Extract the (x, y) coordinate from the center of the cell holding the provided text.  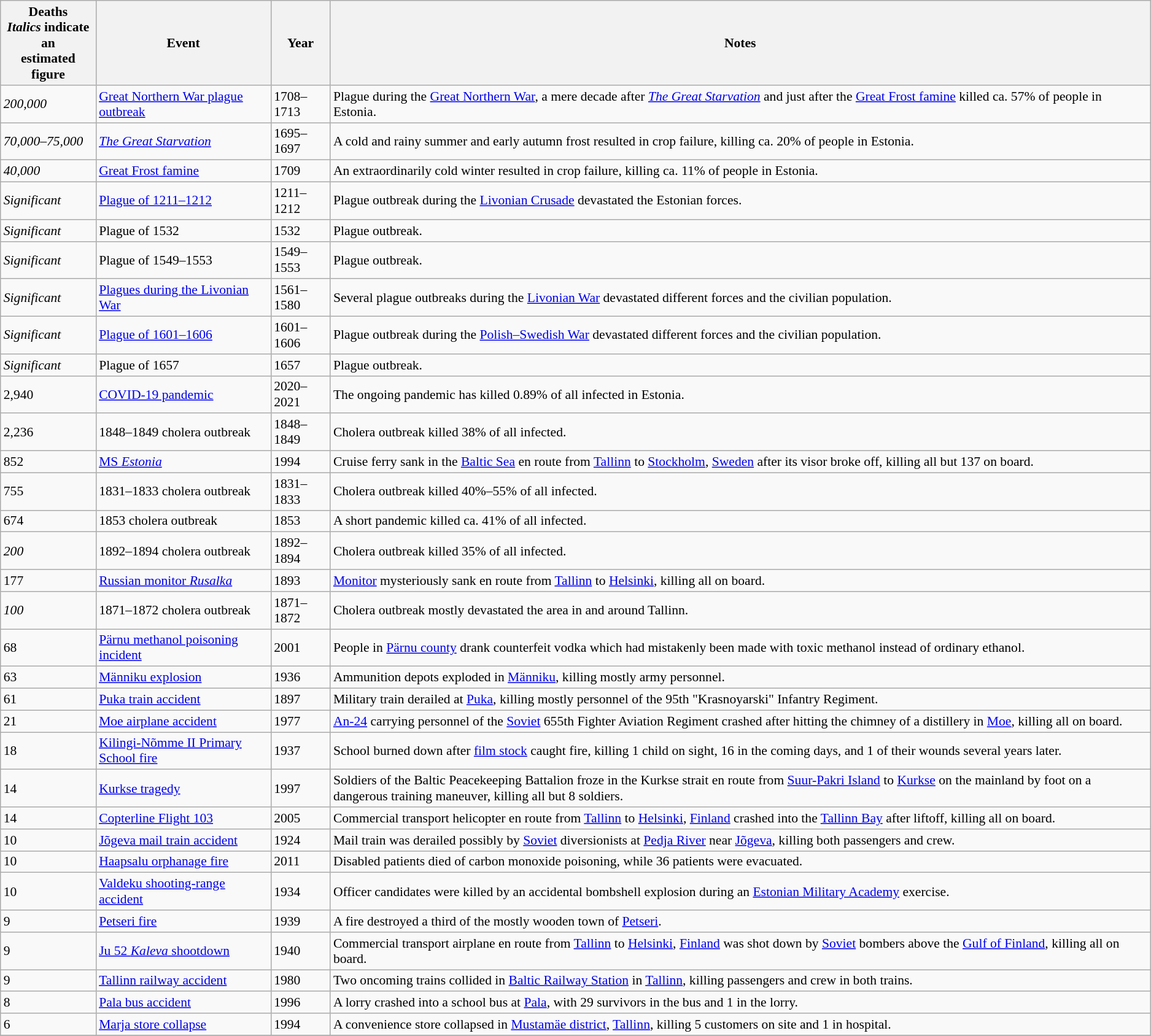
Valdeku shooting-range accident (183, 891)
Cholera outbreak killed 38% of all infected. (740, 432)
1936 (301, 678)
68 (48, 648)
Officer candidates were killed by an accidental bombshell explosion during an Estonian Military Academy exercise. (740, 891)
200 (48, 551)
1939 (301, 921)
Cruise ferry sank in the Baltic Sea en route from Tallinn to Stockholm, Sweden after its visor broke off, killing all but 137 on board. (740, 462)
Männiku explosion (183, 678)
1996 (301, 1003)
2,236 (48, 432)
40,000 (48, 171)
21 (48, 721)
1853 (301, 521)
1695–1697 (301, 141)
Deaths Italics indicate anestimated figure (48, 43)
Plagues during the Livonian War (183, 298)
2001 (301, 648)
2005 (301, 818)
1657 (301, 365)
63 (48, 678)
755 (48, 491)
2011 (301, 862)
852 (48, 462)
Plague of 1657 (183, 365)
1937 (301, 751)
The Great Starvation (183, 141)
A lorry crashed into a school bus at Pala, with 29 survivors in the bus and 1 in the lorry. (740, 1003)
Plague of 1211–1212 (183, 201)
Petseri fire (183, 921)
1532 (301, 231)
61 (48, 700)
Cholera outbreak killed 40%–55% of all infected. (740, 491)
70,000–75,000 (48, 141)
Haapsalu orphanage fire (183, 862)
1980 (301, 981)
18 (48, 751)
A fire destroyed a third of the mostly wooden town of Petseri. (740, 921)
Plague outbreak during the Livonian Crusade devastated the Estonian forces. (740, 201)
1997 (301, 788)
1934 (301, 891)
Cholera outbreak mostly devastated the area in and around Tallinn. (740, 610)
Monitor mysteriously sank en route from Tallinn to Helsinki, killing all on board. (740, 581)
1853 cholera outbreak (183, 521)
1211–1212 (301, 201)
Puka train accident (183, 700)
An extraordinarily cold winter resulted in crop failure, killing ca. 11% of people in Estonia. (740, 171)
2020–2021 (301, 394)
1848–1849 cholera outbreak (183, 432)
A short pandemic killed ca. 41% of all infected. (740, 521)
8 (48, 1003)
Russian monitor Rusalka (183, 581)
Great Northern War plague outbreak (183, 104)
Marja store collapse (183, 1024)
Ammunition depots exploded in Männiku, killing mostly army personnel. (740, 678)
1561–1580 (301, 298)
200,000 (48, 104)
1924 (301, 840)
Jõgeva mail train accident (183, 840)
Plague of 1601–1606 (183, 335)
A cold and rainy summer and early autumn frost resulted in crop failure, killing ca. 20% of people in Estonia. (740, 141)
2,940 (48, 394)
6 (48, 1024)
674 (48, 521)
1892–1894 (301, 551)
Plague of 1549–1553 (183, 260)
Event (183, 43)
Plague outbreak during the Polish–Swedish War devastated different forces and the civilian population. (740, 335)
School burned down after film stock caught fire, killing 1 child on sight, 16 in the coming days, and 1 of their wounds several years later. (740, 751)
Plague of 1532 (183, 231)
177 (48, 581)
Ju 52 Kaleva shootdown (183, 951)
Military train derailed at Puka, killing mostly personnel of the 95th "Krasnoyarski" Infantry Regiment. (740, 700)
Cholera outbreak killed 35% of all infected. (740, 551)
1871–1872 (301, 610)
Notes (740, 43)
Great Frost famine (183, 171)
COVID-19 pandemic (183, 394)
100 (48, 610)
1892–1894 cholera outbreak (183, 551)
Kurkse tragedy (183, 788)
Copterline Flight 103 (183, 818)
1977 (301, 721)
Pärnu methanol poisoning incident (183, 648)
Disabled patients died of carbon monoxide poisoning, while 36 patients were evacuated. (740, 862)
Pala bus accident (183, 1003)
Commercial transport helicopter en route from Tallinn to Helsinki, Finland crashed into the Tallinn Bay after liftoff, killing all on board. (740, 818)
Two oncoming trains collided in Baltic Railway Station in Tallinn, killing passengers and crew in both trains. (740, 981)
1601–1606 (301, 335)
Year (301, 43)
1848–1849 (301, 432)
Moe airplane accident (183, 721)
1897 (301, 700)
1831–1833 (301, 491)
1831–1833 cholera outbreak (183, 491)
MS Estonia (183, 462)
Mail train was derailed possibly by Soviet diversionists at Pedja River near Jõgeva, killing both passengers and crew. (740, 840)
1871–1872 cholera outbreak (183, 610)
1549–1553 (301, 260)
1893 (301, 581)
Kilingi-Nõmme II Primary School fire (183, 751)
A convenience store collapsed in Mustamäe district, Tallinn, killing 5 customers on site and 1 in hospital. (740, 1024)
Several plague outbreaks during the Livonian War devastated different forces and the civilian population. (740, 298)
1940 (301, 951)
1709 (301, 171)
People in Pärnu county drank counterfeit vodka which had mistakenly been made with toxic methanol instead of ordinary ethanol. (740, 648)
The ongoing pandemic has killed 0.89% of all infected in Estonia. (740, 394)
1708–1713 (301, 104)
Tallinn railway accident (183, 981)
